Find where the given text appears and provide that cell's center as (X, Y) coordinate. 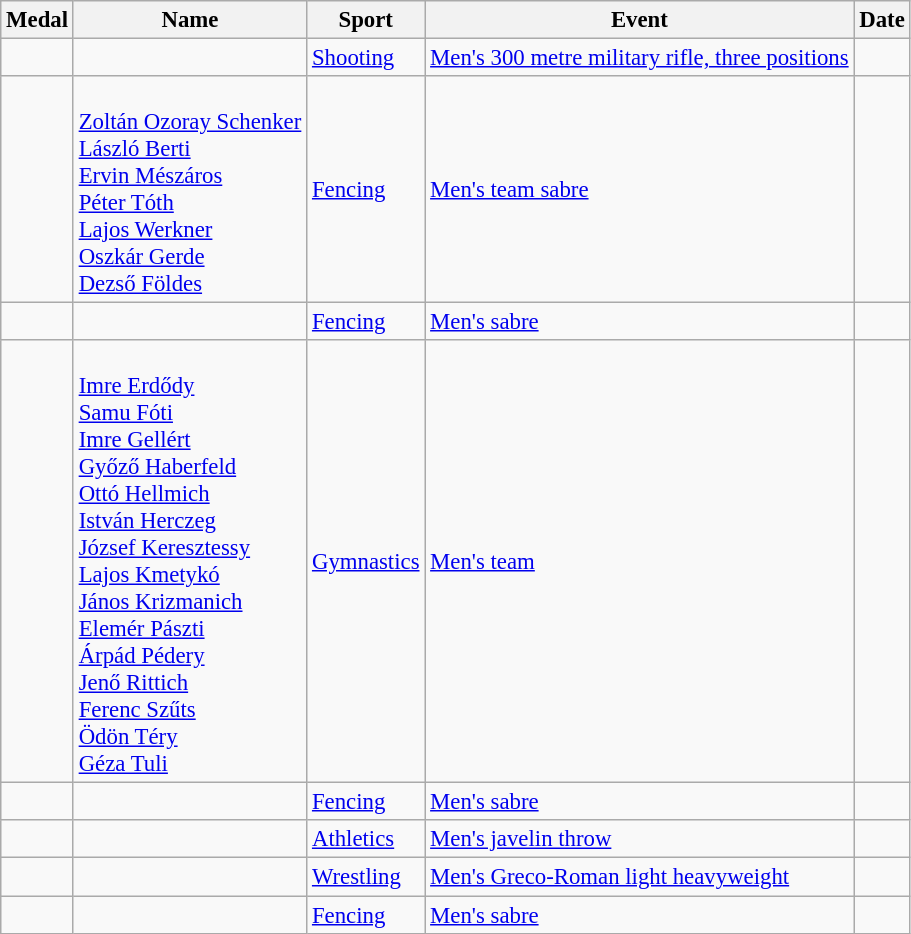
Men's javelin throw (640, 839)
Wrestling (366, 877)
Men's Greco-Roman light heavyweight (640, 877)
Name (190, 20)
Date (882, 20)
Men's 300 metre military rifle, three positions (640, 58)
Medal (38, 20)
Sport (366, 20)
Event (640, 20)
Athletics (366, 839)
Zoltán Ozoray SchenkerLászló BertiErvin MészárosPéter TóthLajos WerknerOszkár GerdeDezső Földes (190, 190)
Shooting (366, 58)
Men's team (640, 562)
Men's team sabre (640, 190)
Gymnastics (366, 562)
